Return [x, y] of the center of cell containing provided text 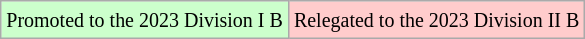
Relegated to the 2023 Division II B [436, 20]
Promoted to the 2023 Division I B [145, 20]
